Find where the given text appears and provide that cell's center as [X, Y] coordinate. 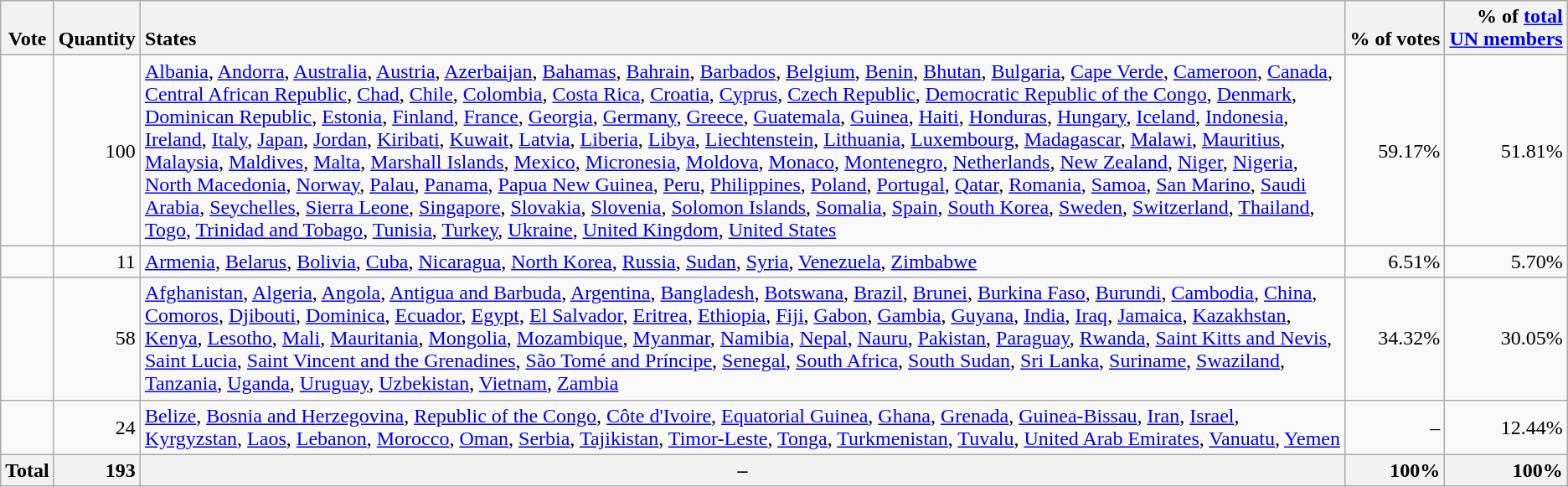
193 [97, 470]
% of totalUN members [1506, 28]
% of votes [1395, 28]
Armenia, Belarus, Bolivia, Cuba, Nicaragua, North Korea, Russia, Sudan, Syria, Venezuela, Zimbabwe [742, 262]
Quantity [97, 28]
51.81% [1506, 151]
12.44% [1506, 427]
Vote [28, 28]
States [742, 28]
5.70% [1506, 262]
11 [97, 262]
58 [97, 339]
Total [28, 470]
6.51% [1395, 262]
100 [97, 151]
24 [97, 427]
30.05% [1506, 339]
34.32% [1395, 339]
59.17% [1395, 151]
